Locate the cell with the specified text and output its [X, Y] center coordinate. 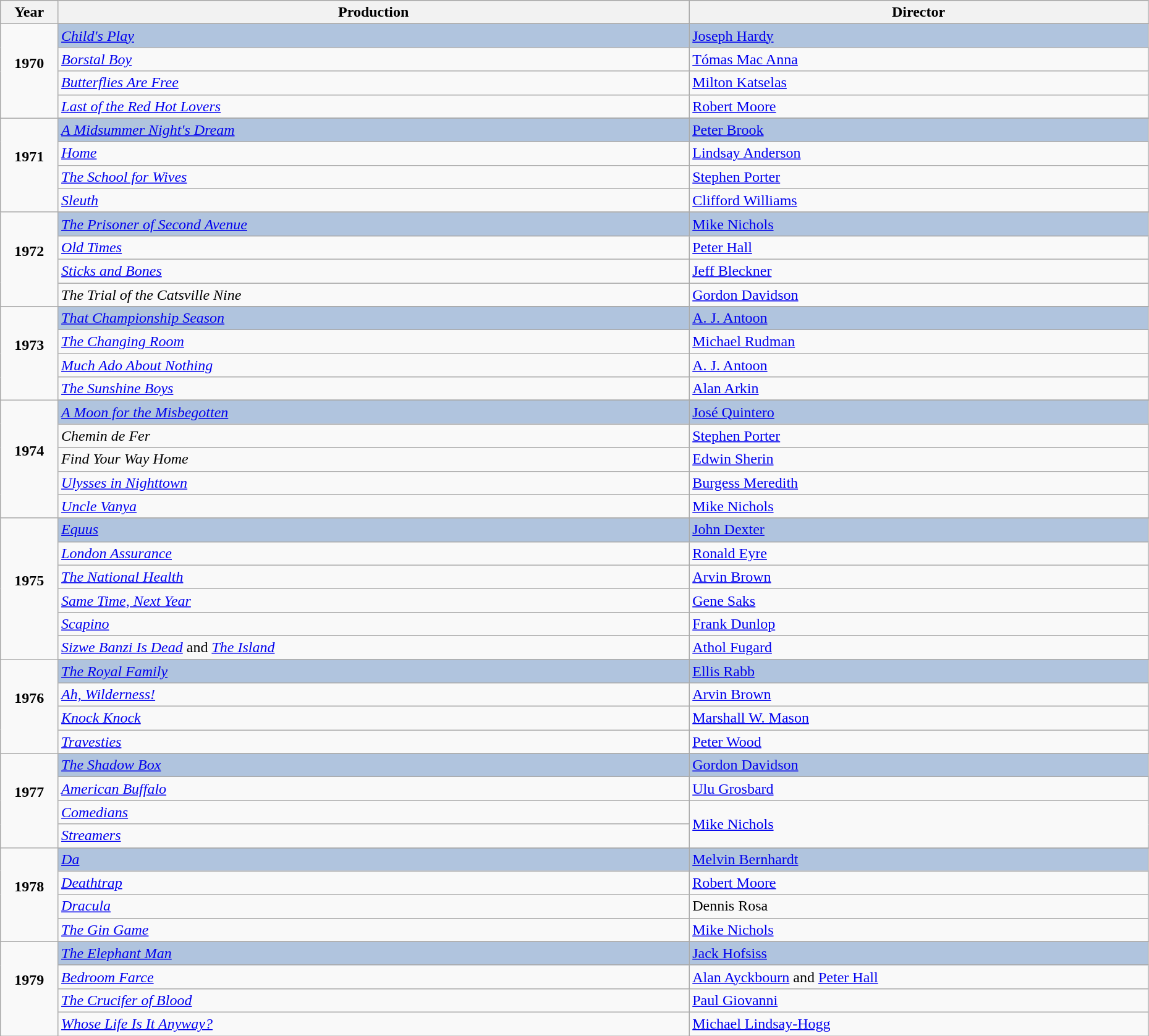
Marshall W. Mason [918, 718]
Child's Play [373, 36]
Deathtrap [373, 883]
Scapino [373, 624]
Peter Hall [918, 247]
Alan Arkin [918, 389]
Dracula [373, 906]
Last of the Red Hot Lovers [373, 106]
Whose Life Is It Anyway? [373, 1024]
Ulu Grosbard [918, 789]
Uncle Vanya [373, 506]
Michael Rudman [918, 342]
Sleuth [373, 200]
1970 [30, 71]
Michael Lindsay-Hogg [918, 1024]
Joseph Hardy [918, 36]
Much Ado About Nothing [373, 365]
Borstal Boy [373, 59]
Ellis Rabb [918, 671]
A Moon for the Misbegotten [373, 412]
Peter Brook [918, 130]
Milton Katselas [918, 83]
Athol Fugard [918, 647]
Home [373, 153]
Knock Knock [373, 718]
A Midsummer Night's Dream [373, 130]
1976 [30, 706]
Butterflies Are Free [373, 83]
Sizwe Banzi Is Dead and The Island [373, 647]
American Buffalo [373, 789]
Tómas Mac Anna [918, 59]
Find Your Way Home [373, 459]
The National Health [373, 577]
Same Time, Next Year [373, 600]
1972 [30, 259]
Lindsay Anderson [918, 153]
The Prisoner of Second Avenue [373, 224]
The Shadow Box [373, 765]
Da [373, 859]
Bedroom Farce [373, 977]
Travesties [373, 742]
José Quintero [918, 412]
The Royal Family [373, 671]
The Elephant Man [373, 953]
1977 [30, 800]
Ronald Eyre [918, 553]
1979 [30, 988]
That Championship Season [373, 318]
Streamers [373, 836]
Equus [373, 530]
Melvin Bernhardt [918, 859]
1975 [30, 588]
The Gin Game [373, 930]
Year [30, 12]
1974 [30, 459]
Production [373, 12]
Director [918, 12]
Gene Saks [918, 600]
The School for Wives [373, 177]
Jeff Bleckner [918, 271]
London Assurance [373, 553]
John Dexter [918, 530]
The Sunshine Boys [373, 389]
Alan Ayckbourn and Peter Hall [918, 977]
Clifford Williams [918, 200]
Paul Giovanni [918, 1000]
Sticks and Bones [373, 271]
The Trial of the Catsville Nine [373, 295]
Peter Wood [918, 742]
Edwin Sherin [918, 459]
The Crucifer of Blood [373, 1000]
1971 [30, 165]
Old Times [373, 247]
Chemin de Fer [373, 436]
Ah, Wilderness! [373, 695]
Burgess Meredith [918, 483]
1973 [30, 354]
1978 [30, 894]
Dennis Rosa [918, 906]
The Changing Room [373, 342]
Comedians [373, 812]
Jack Hofsiss [918, 953]
Ulysses in Nighttown [373, 483]
Frank Dunlop [918, 624]
